Detect which cell encompasses the target text, then output its (X, Y) center coordinate. 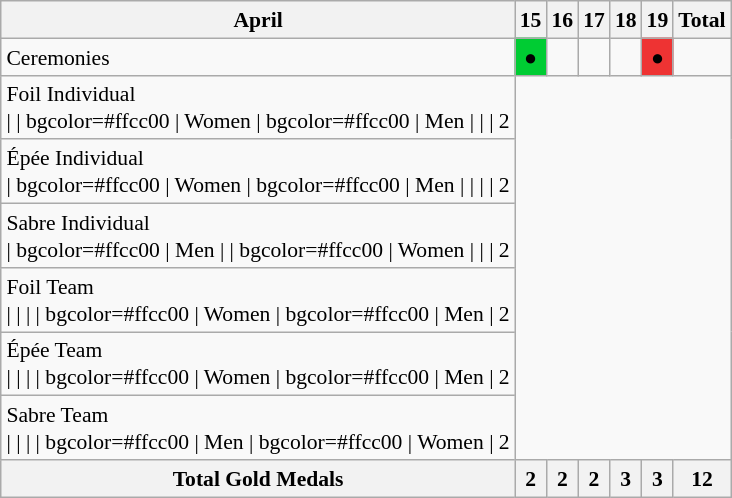
Sabre Team| | | | bgcolor=#ffcc00 | Men | bgcolor=#ffcc00 | Women | 2 (258, 428)
18 (626, 20)
Foil Team| | | | bgcolor=#ffcc00 | Women | bgcolor=#ffcc00 | Men | 2 (258, 299)
16 (562, 20)
15 (531, 20)
17 (594, 20)
Épée Individual| bgcolor=#ffcc00 | Women | bgcolor=#ffcc00 | Men | | | | 2 (258, 171)
Épée Team| | | | bgcolor=#ffcc00 | Women | bgcolor=#ffcc00 | Men | 2 (258, 364)
April (258, 20)
Total Gold Medals (258, 478)
12 (702, 478)
Total (702, 20)
Ceremonies (258, 56)
Sabre Individual| bgcolor=#ffcc00 | Men | | bgcolor=#ffcc00 | Women | | | 2 (258, 235)
Foil Individual| | bgcolor=#ffcc00 | Women | bgcolor=#ffcc00 | Men | | | 2 (258, 107)
19 (658, 20)
